Find where the given text appears and provide that cell's center as (x, y) coordinate. 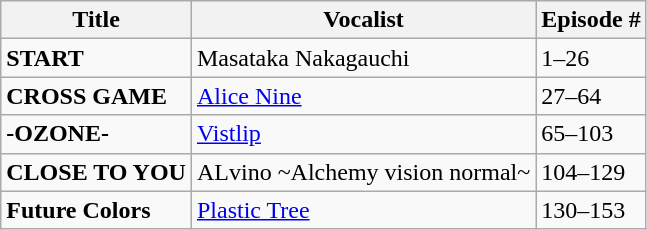
ALvino ~Alchemy vision normal~ (363, 172)
104–129 (591, 172)
Episode # (591, 20)
Vistlip (363, 134)
130–153 (591, 210)
Title (96, 20)
CROSS GAME (96, 96)
Masataka Nakagauchi (363, 58)
27–64 (591, 96)
65–103 (591, 134)
Plastic Tree (363, 210)
Alice Nine (363, 96)
1–26 (591, 58)
-OZONE- (96, 134)
START (96, 58)
Vocalist (363, 20)
CLOSE TO YOU (96, 172)
Future Colors (96, 210)
